Return [x, y] of the center of cell containing provided text 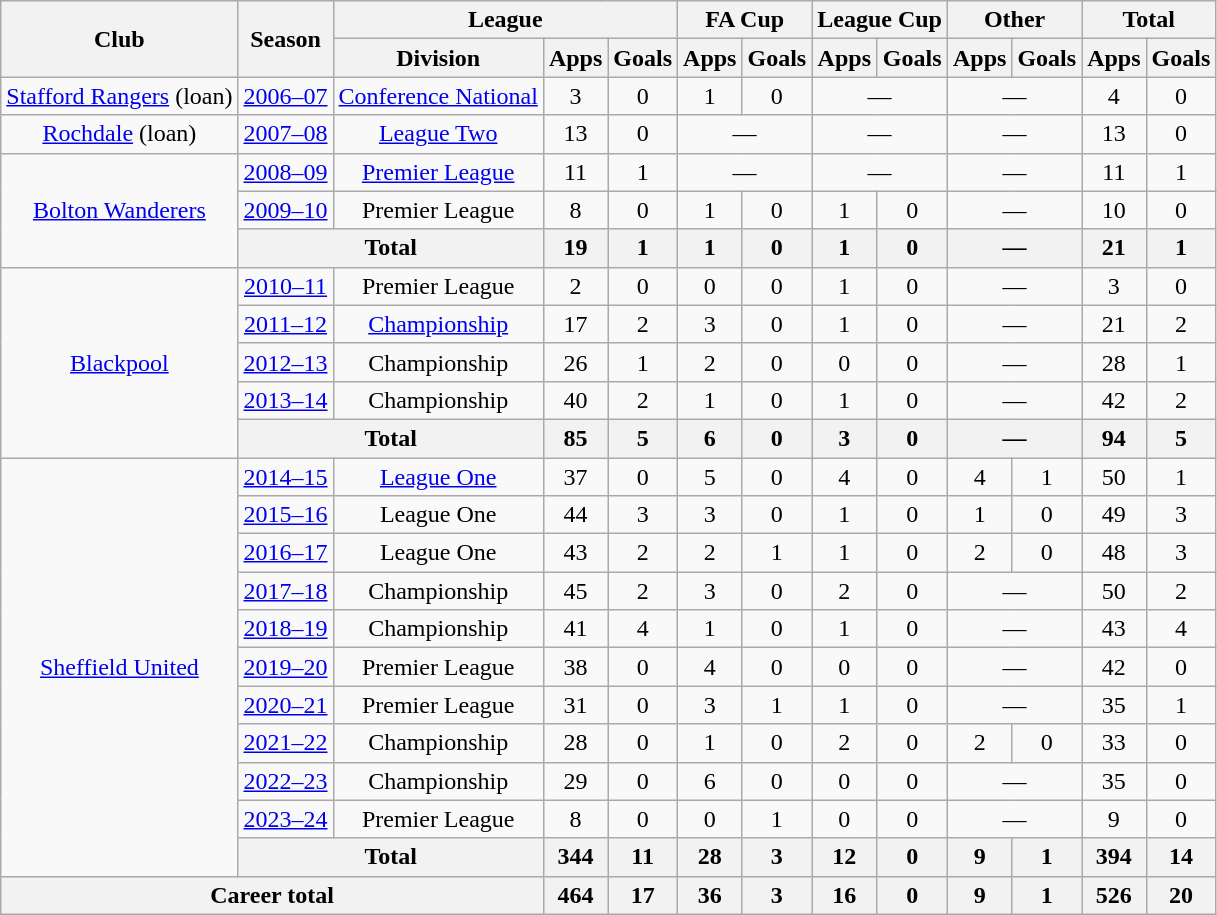
Club [120, 39]
37 [575, 477]
48 [1114, 553]
League Cup [880, 20]
League Two [438, 134]
20 [1181, 895]
2009–10 [286, 210]
38 [575, 667]
Stafford Rangers (loan) [120, 96]
2023–24 [286, 819]
2007–08 [286, 134]
36 [710, 895]
94 [1114, 438]
526 [1114, 895]
49 [1114, 515]
394 [1114, 857]
10 [1114, 210]
Conference National [438, 96]
2014–15 [286, 477]
2010–11 [286, 286]
2018–19 [286, 629]
344 [575, 857]
League [505, 20]
44 [575, 515]
2020–21 [286, 705]
Blackpool [120, 362]
41 [575, 629]
Division [438, 58]
Other [1014, 20]
2012–13 [286, 362]
40 [575, 400]
31 [575, 705]
2013–14 [286, 400]
16 [844, 895]
29 [575, 781]
2021–22 [286, 743]
14 [1181, 857]
12 [844, 857]
FA Cup [745, 20]
45 [575, 591]
85 [575, 438]
2011–12 [286, 324]
2017–18 [286, 591]
33 [1114, 743]
2019–20 [286, 667]
Career total [272, 895]
Bolton Wanderers [120, 210]
2006–07 [286, 96]
19 [575, 248]
26 [575, 362]
2015–16 [286, 515]
Season [286, 39]
Rochdale (loan) [120, 134]
464 [575, 895]
Sheffield United [120, 668]
2016–17 [286, 553]
2008–09 [286, 172]
2022–23 [286, 781]
